Provide the [X, Y] coordinate of the cell's center where the given text is located.  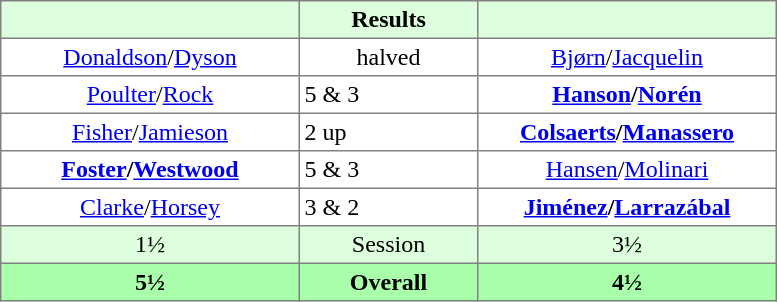
Colsaerts/Manassero [627, 132]
Foster/Westwood [150, 170]
Session [388, 245]
Bjørn/Jacquelin [627, 57]
1½ [150, 245]
Results [388, 20]
Poulter/Rock [150, 95]
halved [388, 57]
5½ [150, 282]
Donaldson/Dyson [150, 57]
Fisher/Jamieson [150, 132]
Clarke/Horsey [150, 207]
Overall [388, 282]
Jiménez/Larrazábal [627, 207]
3 & 2 [388, 207]
4½ [627, 282]
3½ [627, 245]
2 up [388, 132]
Hanson/Norén [627, 95]
Hansen/Molinari [627, 170]
